From the cell containing the given text, extract its center point as [X, Y] coordinate. 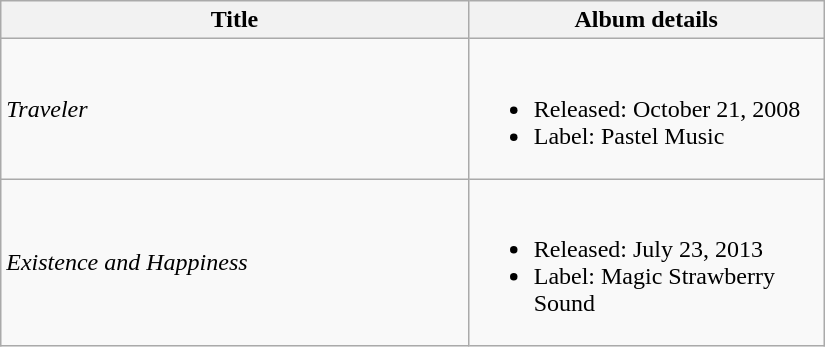
Released: October 21, 2008Label: Pastel Music [646, 109]
Existence and Happiness [234, 262]
Released: July 23, 2013Label: Magic Strawberry Sound [646, 262]
Title [234, 20]
Traveler [234, 109]
Album details [646, 20]
